Scan for the cell matching the given text and deliver its [X, Y] coordinate at center. 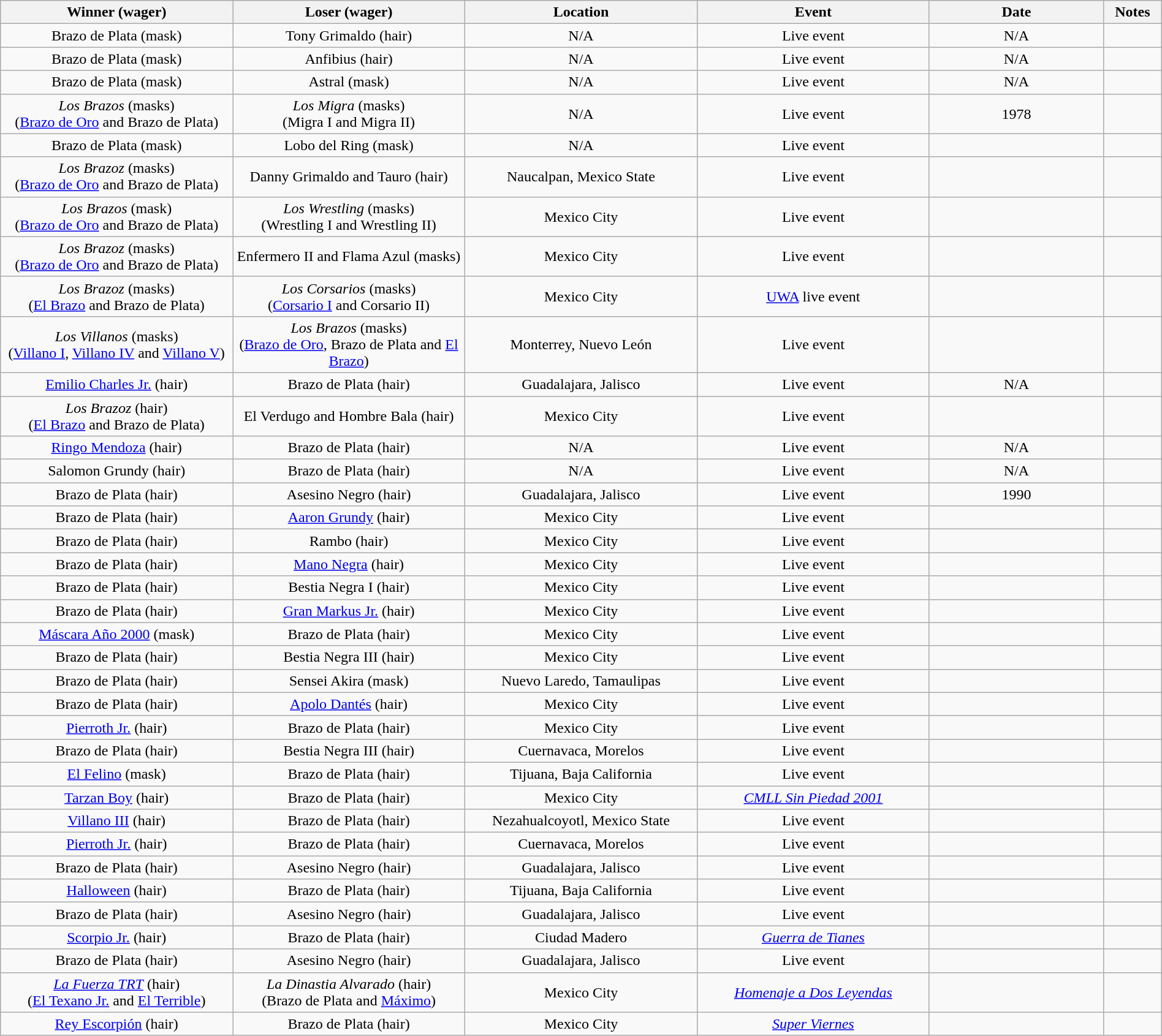
Guerra de Tianes [813, 937]
Homenaje a Dos Leyendas [813, 993]
Los Brazos (mask) (Brazo de Oro and Brazo de Plata) [116, 217]
Event [813, 12]
Mano Negra (hair) [349, 564]
Danny Grimaldo and Tauro (hair) [349, 176]
Loser (wager) [349, 12]
UWA live event [813, 297]
Nezahualcoyotl, Mexico State [581, 821]
Sensei Akira (mask) [349, 681]
Los Wrestling (masks)(Wrestling I and Wrestling II) [349, 217]
Tony Grimaldo (hair) [349, 36]
Lobo del Ring (mask) [349, 145]
Super Viernes [813, 1024]
La Dinastia Alvarado (hair)(Brazo de Plata and Máximo) [349, 993]
Emilio Charles Jr. (hair) [116, 384]
Ciudad Madero [581, 937]
1990 [1016, 494]
Rey Escorpión (hair) [116, 1024]
Winner (wager) [116, 12]
Enfermero II and Flama Azul (masks) [349, 256]
Scorpio Jr. (hair) [116, 937]
Aaron Grundy (hair) [349, 518]
Apolo Dantés (hair) [349, 704]
Los Brazoz (hair)(El Brazo and Brazo de Plata) [116, 415]
Anfibius (hair) [349, 59]
CMLL Sin Piedad 2001 [813, 797]
El Felino (mask) [116, 774]
Date [1016, 12]
Los Corsarios (masks)(Corsario I and Corsario II) [349, 297]
La Fuerza TRT (hair)(El Texano Jr. and El Terrible) [116, 993]
Halloween (hair) [116, 891]
Los Villanos (masks)(Villano I, Villano IV and Villano V) [116, 344]
Naucalpan, Mexico State [581, 176]
Los Brazos (masks)(Brazo de Oro, Brazo de Plata and El Brazo) [349, 344]
Los Brazos (masks)(Brazo de Oro and Brazo de Plata) [116, 114]
Villano III (hair) [116, 821]
Los Migra (masks)(Migra I and Migra II) [349, 114]
Rambo (hair) [349, 541]
Monterrey, Nuevo León [581, 344]
Nuevo Laredo, Tamaulipas [581, 681]
Máscara Año 2000 (mask) [116, 634]
El Verdugo and Hombre Bala (hair) [349, 415]
Astral (mask) [349, 82]
Gran Markus Jr. (hair) [349, 611]
Salomon Grundy (hair) [116, 471]
Tarzan Boy (hair) [116, 797]
1978 [1016, 114]
Los Brazoz (masks)(El Brazo and Brazo de Plata) [116, 297]
Bestia Negra I (hair) [349, 588]
Ringo Mendoza (hair) [116, 448]
Notes [1133, 12]
Location [581, 12]
